Provide the [X, Y] coordinate of the cell's center where the given text is located.  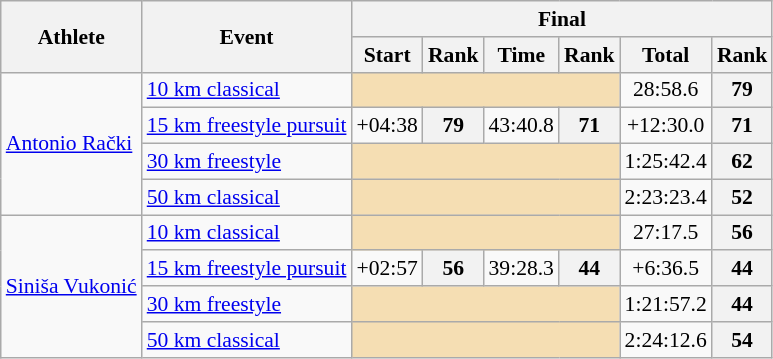
Siniša Vukonić [72, 286]
+12:30.0 [666, 126]
39:28.3 [520, 269]
1:21:57.2 [666, 304]
54 [742, 340]
28:58.6 [666, 90]
1:25:42.4 [666, 162]
2:24:12.6 [666, 340]
2:23:23.4 [666, 197]
27:17.5 [666, 233]
Start [386, 55]
Athlete [72, 36]
52 [742, 197]
+02:57 [386, 269]
Final [562, 19]
Total [666, 55]
Event [247, 36]
Antonio Rački [72, 143]
43:40.8 [520, 126]
+6:36.5 [666, 269]
Time [520, 55]
62 [742, 162]
+04:38 [386, 126]
